Return the [x, y] coordinate for the center point of the cell that contains the specified text.  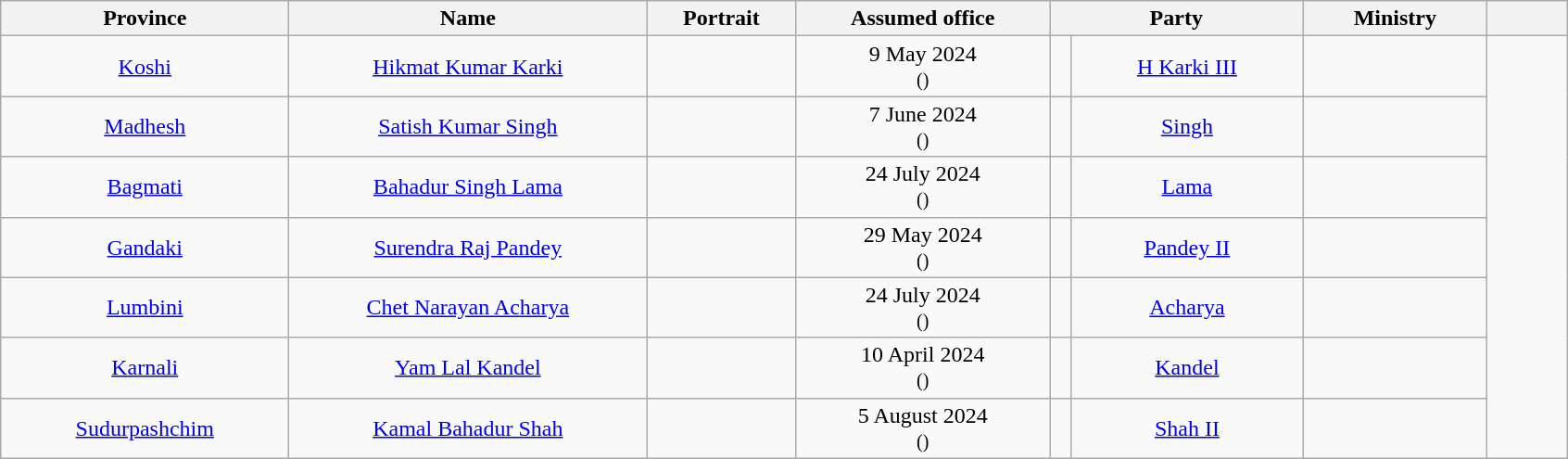
Acharya [1187, 308]
Gandaki [145, 247]
Portrait [721, 19]
Karnali [145, 367]
Surendra Raj Pandey [468, 247]
H Karki III [1187, 67]
Lama [1187, 187]
Kamal Bahadur Shah [468, 428]
Lumbini [145, 308]
Kandel [1187, 367]
9 May 2024() [923, 67]
Name [468, 19]
Bagmati [145, 187]
Singh [1187, 126]
Assumed office [923, 19]
Chet Narayan Acharya [468, 308]
Province [145, 19]
Ministry [1396, 19]
29 May 2024() [923, 247]
Pandey II [1187, 247]
Sudurpashchim [145, 428]
Party [1176, 19]
5 August 2024() [923, 428]
10 April 2024() [923, 367]
Koshi [145, 67]
Madhesh [145, 126]
7 June 2024() [923, 126]
Satish Kumar Singh [468, 126]
Hikmat Kumar Karki [468, 67]
Yam Lal Kandel [468, 367]
Shah II [1187, 428]
Bahadur Singh Lama [468, 187]
